Return the (x, y) coordinate for the center point of the cell that contains the specified text.  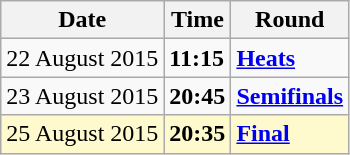
20:35 (198, 134)
Time (198, 20)
11:15 (198, 58)
Round (290, 20)
Semifinals (290, 96)
Date (82, 20)
22 August 2015 (82, 58)
Final (290, 134)
25 August 2015 (82, 134)
23 August 2015 (82, 96)
20:45 (198, 96)
Heats (290, 58)
